From the cell containing the given text, extract its center point as (x, y) coordinate. 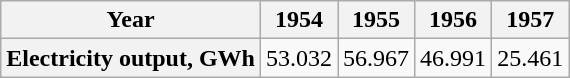
1954 (298, 20)
Electricity output, GWh (131, 58)
53.032 (298, 58)
25.461 (530, 58)
56.967 (376, 58)
46.991 (454, 58)
Year (131, 20)
1956 (454, 20)
1955 (376, 20)
1957 (530, 20)
